Pinpoint the cell where the given text exists, returning its (x, y) midpoint coordinate. 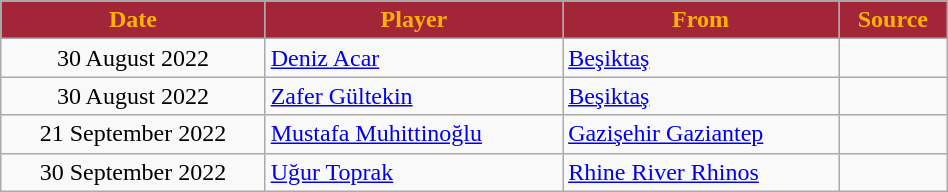
Zafer Gültekin (414, 96)
Deniz Acar (414, 58)
Rhine River Rhinos (701, 172)
Gazişehir Gaziantep (701, 134)
30 September 2022 (133, 172)
21 September 2022 (133, 134)
Uğur Toprak (414, 172)
Mustafa Muhittinoğlu (414, 134)
Player (414, 20)
From (701, 20)
Date (133, 20)
Source (892, 20)
